Scan for the cell matching the given text and deliver its [X, Y] coordinate at center. 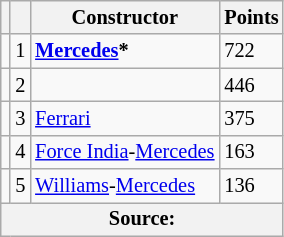
163 [251, 152]
Source: [142, 219]
136 [251, 186]
Ferrari [124, 118]
3 [20, 118]
Points [251, 17]
Constructor [124, 17]
4 [20, 152]
Force India-Mercedes [124, 152]
722 [251, 51]
2 [20, 85]
5 [20, 186]
Williams-Mercedes [124, 186]
1 [20, 51]
446 [251, 85]
Mercedes* [124, 51]
375 [251, 118]
